Scan for the cell matching the given text and deliver its [x, y] coordinate at center. 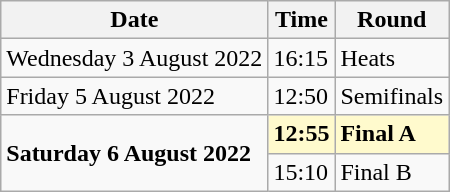
Round [392, 20]
Final A [392, 134]
15:10 [302, 172]
Time [302, 20]
Semifinals [392, 96]
Wednesday 3 August 2022 [134, 58]
12:50 [302, 96]
12:55 [302, 134]
Date [134, 20]
Heats [392, 58]
16:15 [302, 58]
Saturday 6 August 2022 [134, 153]
Final B [392, 172]
Friday 5 August 2022 [134, 96]
